Provide the (X, Y) coordinate of the cell's center where the given text is located.  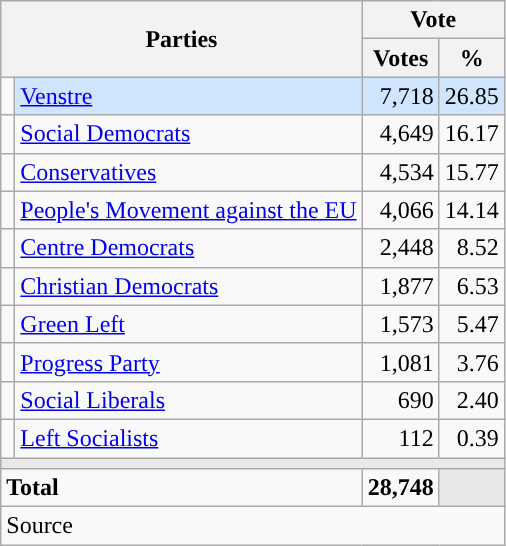
1,081 (400, 362)
4,534 (400, 172)
Social Liberals (188, 400)
4,066 (400, 210)
Left Socialists (188, 438)
6.53 (472, 286)
Vote (433, 20)
Venstre (188, 96)
7,718 (400, 96)
112 (400, 438)
1,877 (400, 286)
% (472, 58)
690 (400, 400)
2,448 (400, 248)
Christian Democrats (188, 286)
Social Democrats (188, 134)
2.40 (472, 400)
0.39 (472, 438)
16.17 (472, 134)
Source (253, 526)
Centre Democrats (188, 248)
14.14 (472, 210)
Parties (182, 39)
28,748 (400, 488)
4,649 (400, 134)
3.76 (472, 362)
1,573 (400, 324)
Votes (400, 58)
Total (182, 488)
People's Movement against the EU (188, 210)
8.52 (472, 248)
Conservatives (188, 172)
26.85 (472, 96)
Progress Party (188, 362)
5.47 (472, 324)
15.77 (472, 172)
Green Left (188, 324)
